Extract the (x, y) coordinate from the center of the cell holding the provided text.  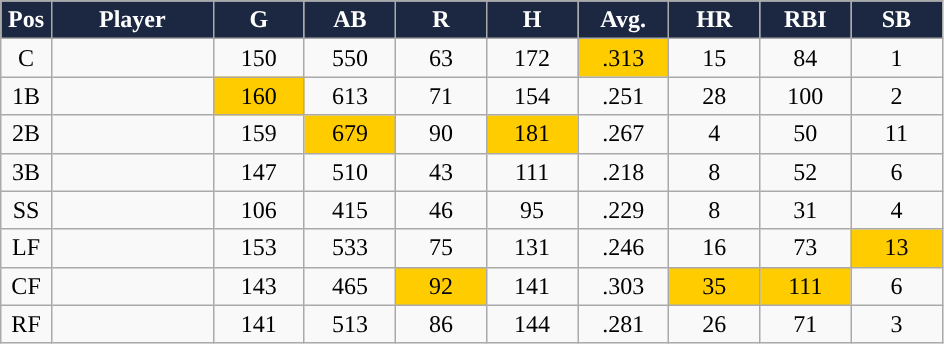
73 (806, 248)
35 (714, 286)
C (26, 58)
75 (440, 248)
147 (258, 172)
R (440, 20)
Pos (26, 20)
.218 (624, 172)
415 (350, 210)
172 (532, 58)
.313 (624, 58)
46 (440, 210)
2 (896, 96)
AB (350, 20)
H (532, 20)
.281 (624, 324)
181 (532, 134)
100 (806, 96)
HR (714, 20)
31 (806, 210)
160 (258, 96)
50 (806, 134)
26 (714, 324)
11 (896, 134)
465 (350, 286)
143 (258, 286)
95 (532, 210)
.246 (624, 248)
28 (714, 96)
3 (896, 324)
131 (532, 248)
86 (440, 324)
.229 (624, 210)
550 (350, 58)
106 (258, 210)
510 (350, 172)
513 (350, 324)
13 (896, 248)
.267 (624, 134)
CF (26, 286)
1 (896, 58)
43 (440, 172)
63 (440, 58)
679 (350, 134)
90 (440, 134)
Avg. (624, 20)
153 (258, 248)
613 (350, 96)
159 (258, 134)
.303 (624, 286)
92 (440, 286)
533 (350, 248)
SB (896, 20)
2B (26, 134)
LF (26, 248)
144 (532, 324)
RF (26, 324)
Player (132, 20)
.251 (624, 96)
1B (26, 96)
RBI (806, 20)
150 (258, 58)
16 (714, 248)
52 (806, 172)
SS (26, 210)
154 (532, 96)
84 (806, 58)
G (258, 20)
15 (714, 58)
3B (26, 172)
